Search for the cell housing the specified text and yield its [X, Y] center coordinate. 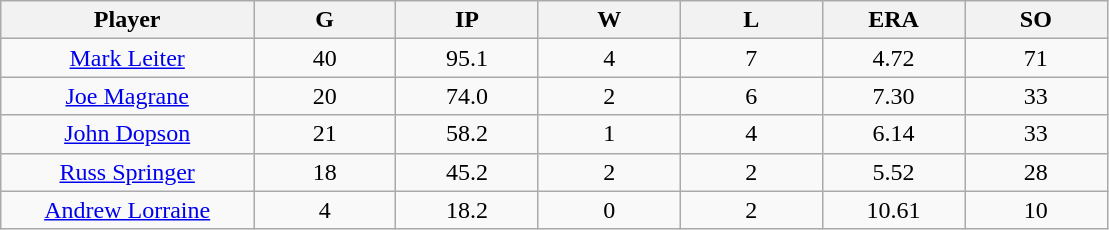
45.2 [467, 172]
0 [609, 210]
Player [128, 20]
28 [1036, 172]
Mark Leiter [128, 58]
10 [1036, 210]
4.72 [893, 58]
20 [325, 96]
John Dopson [128, 134]
95.1 [467, 58]
Andrew Lorraine [128, 210]
6 [751, 96]
74.0 [467, 96]
5.52 [893, 172]
Russ Springer [128, 172]
IP [467, 20]
L [751, 20]
71 [1036, 58]
21 [325, 134]
1 [609, 134]
ERA [893, 20]
Joe Magrane [128, 96]
10.61 [893, 210]
18 [325, 172]
7 [751, 58]
W [609, 20]
58.2 [467, 134]
6.14 [893, 134]
18.2 [467, 210]
SO [1036, 20]
40 [325, 58]
G [325, 20]
7.30 [893, 96]
